Return the [X, Y] coordinate for the center point of the cell that contains the specified text.  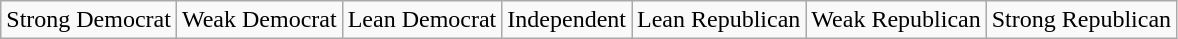
Independent [567, 20]
Strong Democrat [89, 20]
Weak Republican [896, 20]
Lean Democrat [422, 20]
Weak Democrat [259, 20]
Lean Republican [719, 20]
Strong Republican [1081, 20]
